Scan for the cell matching the given text and deliver its [x, y] coordinate at center. 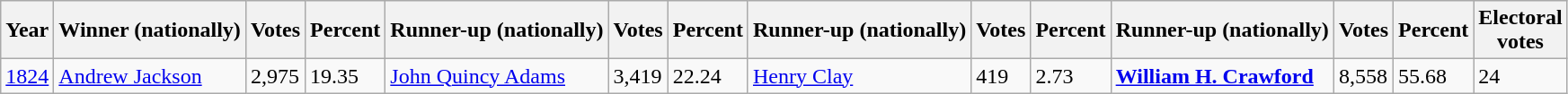
1824 [27, 76]
Electoralvotes [1520, 30]
419 [1001, 76]
19.35 [345, 76]
8,558 [1363, 76]
22.24 [708, 76]
John Quincy Adams [497, 76]
Year [27, 30]
55.68 [1434, 76]
Winner (nationally) [150, 30]
Andrew Jackson [150, 76]
2,975 [275, 76]
William H. Crawford [1222, 76]
Henry Clay [859, 76]
24 [1520, 76]
2.73 [1071, 76]
3,419 [638, 76]
